From the cell containing the given text, extract its center point as [X, Y] coordinate. 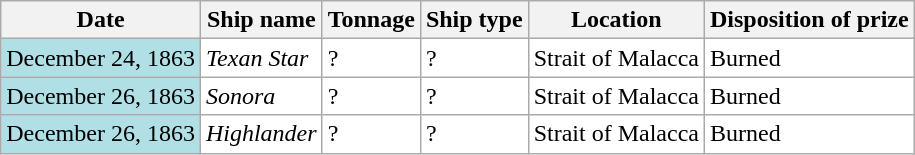
Sonora [261, 96]
Ship type [474, 20]
Highlander [261, 134]
Date [101, 20]
Ship name [261, 20]
Disposition of prize [809, 20]
Tonnage [371, 20]
Texan Star [261, 58]
Location [616, 20]
December 24, 1863 [101, 58]
